Locate the cell with the specified text and output its [x, y] center coordinate. 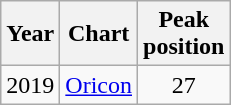
Peakposition [184, 34]
Year [30, 34]
Chart [99, 34]
2019 [30, 85]
27 [184, 85]
Oricon [99, 85]
